Provide the (x, y) coordinate of the cell's center where the given text is located.  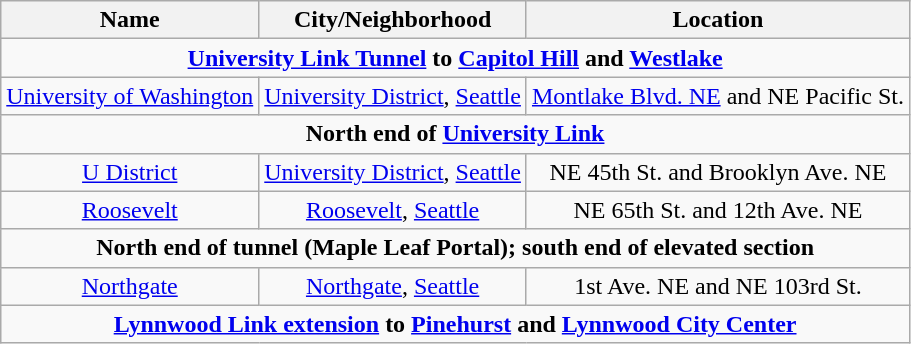
University of Washington (130, 96)
North end of tunnel (Maple Leaf Portal); south end of elevated section (456, 248)
U District (130, 172)
Montlake Blvd. NE and NE Pacific St. (718, 96)
North end of University Link (456, 134)
Location (718, 20)
City/Neighborhood (393, 20)
1st Ave. NE and NE 103rd St. (718, 286)
NE 45th St. and Brooklyn Ave. NE (718, 172)
NE 65th St. and 12th Ave. NE (718, 210)
Northgate (130, 286)
Roosevelt, Seattle (393, 210)
Roosevelt (130, 210)
Northgate, Seattle (393, 286)
University Link Tunnel to Capitol Hill and Westlake (456, 58)
Lynnwood Link extension to Pinehurst and Lynnwood City Center (456, 324)
Name (130, 20)
